Identify which cell holds the provided text, then report its [x, y] central coordinate. 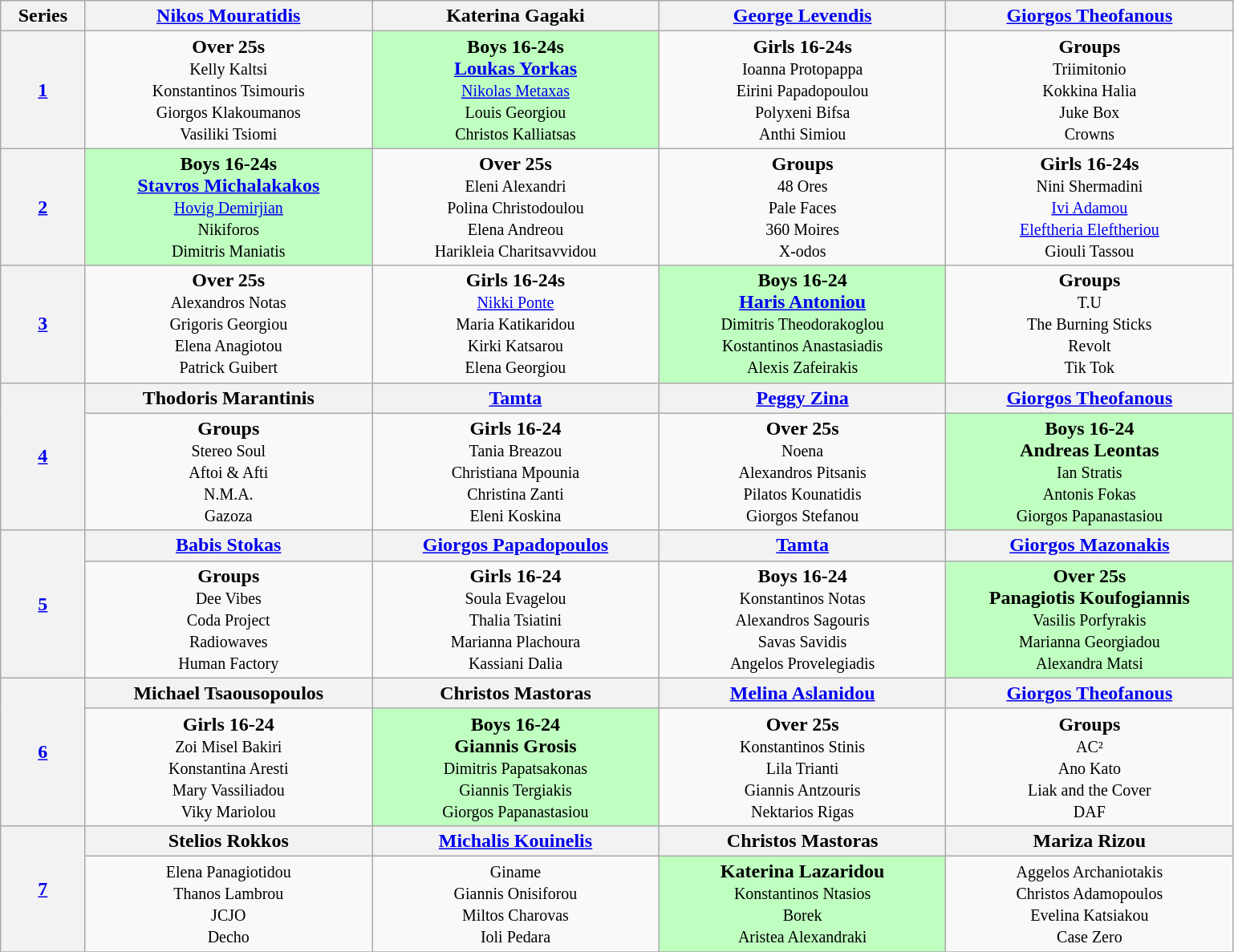
Series [43, 16]
Katerina Gagaki [516, 16]
GinameGiannis OnisiforouMiltos CharovasIoli Pedara [516, 903]
Girls 16-24Soula EvagelouThalia TsiatiniMarianna PlachouraKassiani Dalia [516, 619]
2 [43, 207]
Boys 16-24Haris AntoniouDimitris TheodorakoglouKostantinos AnastasiadisAlexis Zafeirakis [802, 324]
Over 25sNoenaAlexandros PitsanisPilatos KounatidisGiorgos Stefanou [802, 472]
Over 25sPanagiotis KoufogiannisVasilis PorfyrakisMarianna GeorgiadouAlexandra Matsi [1090, 619]
Aggelos ArchaniotakisChristos AdamopoulosEvelina KatsiakouCase Zero [1090, 903]
Girls 16-24Tania BreazouChristiana MpouniaChristina ZantiEleni Koskina [516, 472]
3 [43, 324]
Girls 16-24Zoi Misel BakiriKonstantina ArestiMary VassiliadouViky Mariolou [229, 767]
Giorgos Mazonakis [1090, 545]
Over 25sEleni AlexandriPolina ChristodoulouElena AndreouHarikleia Charitsavvidou [516, 207]
Mariza Rizou [1090, 841]
Michalis Kouinelis [516, 841]
6 [43, 751]
Katerina LazaridouKonstantinos NtasiosBorekAristea Alexandraki [802, 903]
Girls 16-24sNini ShermadiniIvi AdamouEleftheria EleftheriouGiouli Tassou [1090, 207]
Over 25sKelly KaltsiKonstantinos TsimourisGiorgos KlakoumanosVasiliki Tsiomi [229, 90]
4 [43, 456]
Babis Stokas [229, 545]
Boys 16-24sLoukas YorkasNikolas MetaxasLouis GeorgiouChristos Kalliatsas [516, 90]
Melina Aslanidou [802, 693]
Boys 16-24Konstantinos NotasAlexandros SagourisSavas SavidisAngelos Provelegiadis [802, 619]
Boys 16-24Giannis GrosisDimitris PapatsakonasGiannis TergiakisGiorgos Papanastasiou [516, 767]
Groups48 OresPale Faces360 MoiresX-odos [802, 207]
Boys 16-24sStavros MichalakakosHovig DemirjianNikiforosDimitris Maniatis [229, 207]
Over 25sAlexandros NotasGrigoris GeorgiouElena AnagiotouPatrick Guibert [229, 324]
GroupsDee VibesCoda ProjectRadiowavesHuman Factory [229, 619]
Michael Tsaousopoulos [229, 693]
Peggy Zina [802, 398]
7 [43, 889]
GroupsTriimitonioKokkina HaliaJuke BoxCrowns [1090, 90]
Thodoris Marantinis [229, 398]
Elena PanagiotidouThanos LambrouJCJODecho [229, 903]
1 [43, 90]
5 [43, 604]
Boys 16-24Andreas LeontasIan StratisAntonis FokasGiorgos Papanastasiou [1090, 472]
GroupsStereo SoulAftoi & AftiN.M.A.Gazoza [229, 472]
Over 25sKonstantinos StinisLila TriantiGiannis AntzourisNektarios Rigas [802, 767]
George Levendis [802, 16]
Girls 16-24sIoanna ProtopappaEirini PapadopoulouPolyxeni BifsaAnthi Simiou [802, 90]
Nikos Mouratidis [229, 16]
Giorgos Papadopoulos [516, 545]
GroupsT.UThe Burning SticksRevoltTik Tok [1090, 324]
Girls 16-24sNikki PonteMaria KatikaridouKirki KatsarouElena Georgiou [516, 324]
GroupsAC²Ano KatoLiak and the CoverDAF [1090, 767]
Stelios Rokkos [229, 841]
